Capture the cell that displays the provided text and extract its (X, Y) central coordinate. 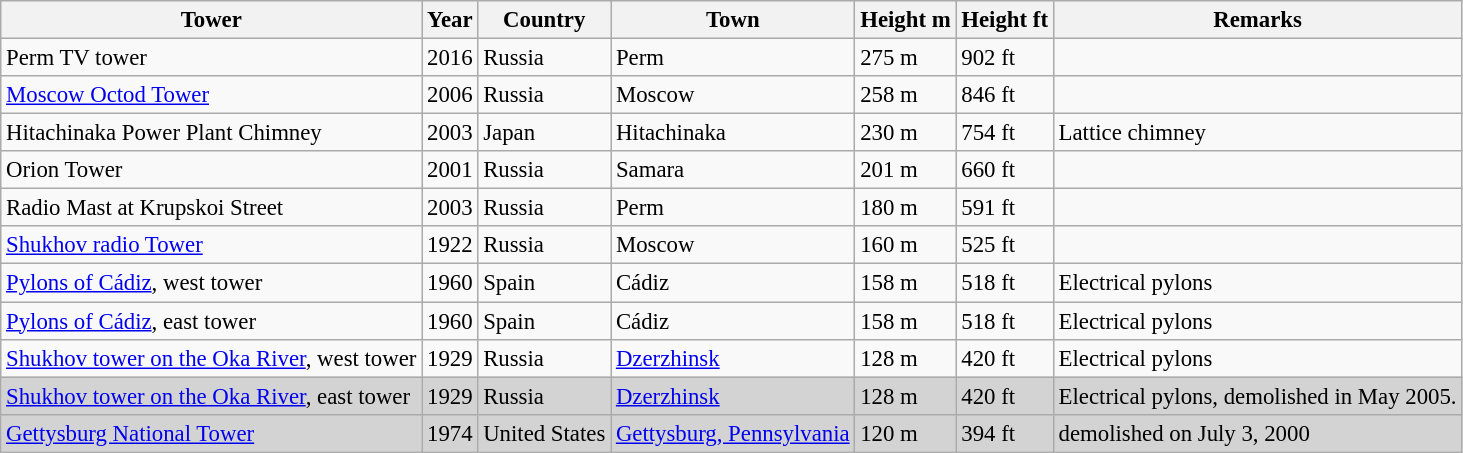
902 ft (1004, 58)
Shukhov radio Tower (212, 245)
1922 (450, 245)
Hitachinaka Power Plant Chimney (212, 133)
Height m (906, 20)
394 ft (1004, 433)
120 m (906, 433)
Town (733, 20)
2006 (450, 95)
754 ft (1004, 133)
Pylons of Cádiz, west tower (212, 283)
2001 (450, 170)
Pylons of Cádiz, east tower (212, 321)
Remarks (1258, 20)
846 ft (1004, 95)
Year (450, 20)
demolished on July 3, 2000 (1258, 433)
591 ft (1004, 208)
180 m (906, 208)
160 m (906, 245)
201 m (906, 170)
230 m (906, 133)
Orion Tower (212, 170)
Samara (733, 170)
2016 (450, 58)
Height ft (1004, 20)
Gettysburg National Tower (212, 433)
Shukhov tower on the Oka River, east tower (212, 396)
258 m (906, 95)
Electrical pylons, demolished in May 2005. (1258, 396)
Lattice chimney (1258, 133)
525 ft (1004, 245)
Moscow Octod Tower (212, 95)
Japan (544, 133)
Tower (212, 20)
Gettysburg, Pennsylvania (733, 433)
1974 (450, 433)
Country (544, 20)
Hitachinaka (733, 133)
275 m (906, 58)
Shukhov tower on the Oka River, west tower (212, 358)
Perm TV tower (212, 58)
660 ft (1004, 170)
Radio Mast at Krupskoi Street (212, 208)
United States (544, 433)
